Determine the [X, Y] coordinate at the center of the cell enclosing the given text.  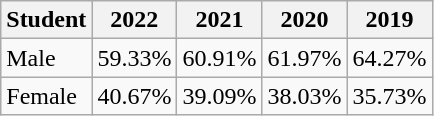
2020 [304, 20]
2022 [134, 20]
Student [46, 20]
2021 [220, 20]
35.73% [390, 96]
Male [46, 58]
40.67% [134, 96]
60.91% [220, 58]
61.97% [304, 58]
39.09% [220, 96]
59.33% [134, 58]
64.27% [390, 58]
38.03% [304, 96]
2019 [390, 20]
Female [46, 96]
